Scan for the cell matching the given text and deliver its (x, y) coordinate at center. 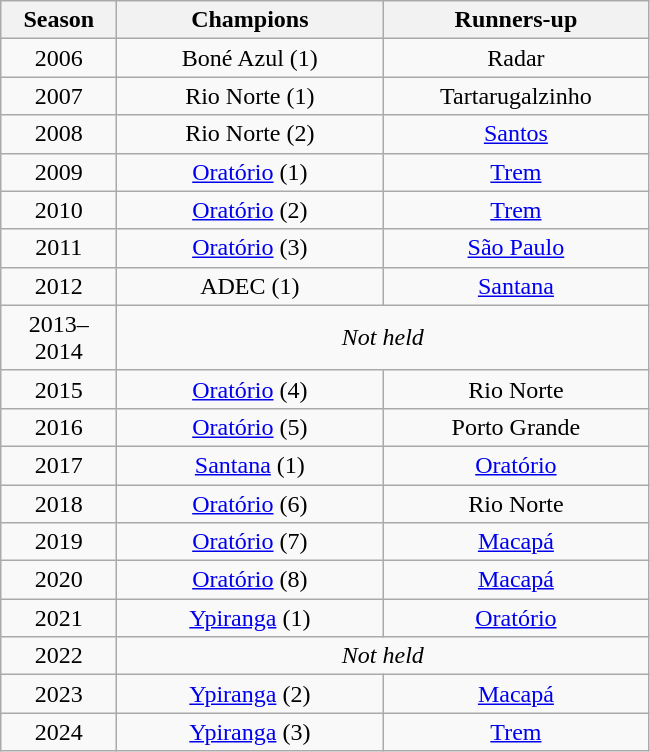
2020 (59, 580)
ADEC (1) (250, 286)
Oratório (2) (250, 210)
Ypiranga (1) (250, 618)
Santana (1) (250, 465)
Season (59, 20)
Tartarugalzinho (516, 96)
Oratório (4) (250, 389)
Ypiranga (2) (250, 694)
2012 (59, 286)
2023 (59, 694)
2022 (59, 656)
Oratório (6) (250, 503)
2016 (59, 427)
2013–2014 (59, 338)
Runners-up (516, 20)
2006 (59, 58)
2018 (59, 503)
Radar (516, 58)
2010 (59, 210)
Oratório (7) (250, 542)
Oratório (3) (250, 248)
2021 (59, 618)
2024 (59, 732)
2007 (59, 96)
Oratório (5) (250, 427)
Porto Grande (516, 427)
2019 (59, 542)
Oratório (1) (250, 172)
2008 (59, 134)
Santana (516, 286)
Rio Norte (1) (250, 96)
2015 (59, 389)
2009 (59, 172)
2011 (59, 248)
Champions (250, 20)
Ypiranga (3) (250, 732)
Rio Norte (2) (250, 134)
2017 (59, 465)
Boné Azul (1) (250, 58)
Oratório (8) (250, 580)
Santos (516, 134)
São Paulo (516, 248)
